Return (X, Y) of the center of cell containing provided text 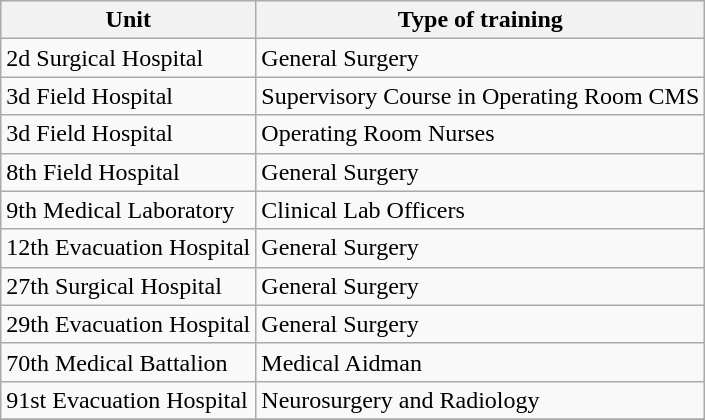
8th Field Hospital (128, 172)
70th Medical Battalion (128, 362)
Clinical Lab Officers (480, 210)
Type of training (480, 20)
12th Evacuation Hospital (128, 248)
91st Evacuation Hospital (128, 400)
27th Surgical Hospital (128, 286)
Neurosurgery and Radiology (480, 400)
Medical Aidman (480, 362)
Unit (128, 20)
Supervisory Course in Operating Room CMS (480, 96)
2d Surgical Hospital (128, 58)
29th Evacuation Hospital (128, 324)
9th Medical Laboratory (128, 210)
Operating Room Nurses (480, 134)
